Identify which cell holds the provided text, then report its (X, Y) central coordinate. 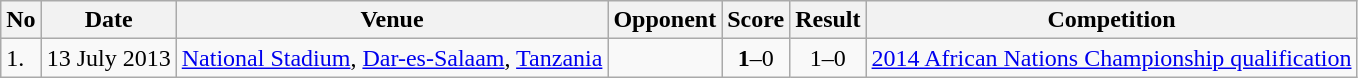
Result (828, 20)
Opponent (665, 20)
Date (108, 20)
13 July 2013 (108, 58)
Score (756, 20)
Venue (392, 20)
1. (21, 58)
No (21, 20)
2014 African Nations Championship qualification (1112, 58)
National Stadium, Dar-es-Salaam, Tanzania (392, 58)
Competition (1112, 20)
